Determine the [X, Y] coordinate at the center of the cell enclosing the given text.  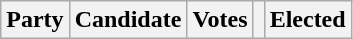
Party [35, 20]
Elected [308, 20]
Candidate [128, 20]
Votes [220, 20]
